Output the [X, Y] coordinate of the center of the cell containing the given text.  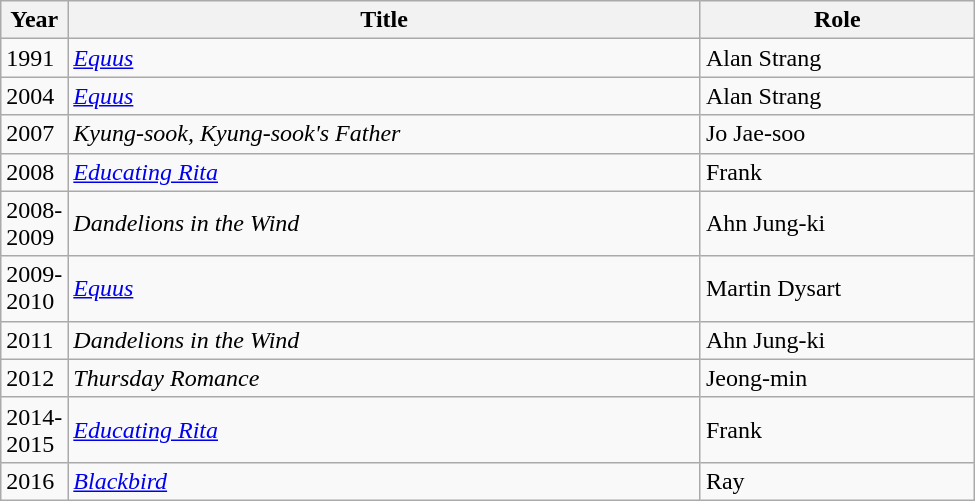
Kyung-sook, Kyung-sook's Father [384, 134]
1991 [34, 58]
2011 [34, 340]
2007 [34, 134]
2014-2015 [34, 430]
2004 [34, 96]
2012 [34, 378]
2008 [34, 172]
Ray [837, 481]
Role [837, 20]
Thursday Romance [384, 378]
Year [34, 20]
Title [384, 20]
2016 [34, 481]
Jeong-min [837, 378]
2008-2009 [34, 224]
Martin Dysart [837, 288]
Jo Jae-soo [837, 134]
Blackbird [384, 481]
2009-2010 [34, 288]
